Identify which cell holds the provided text, then report its [x, y] central coordinate. 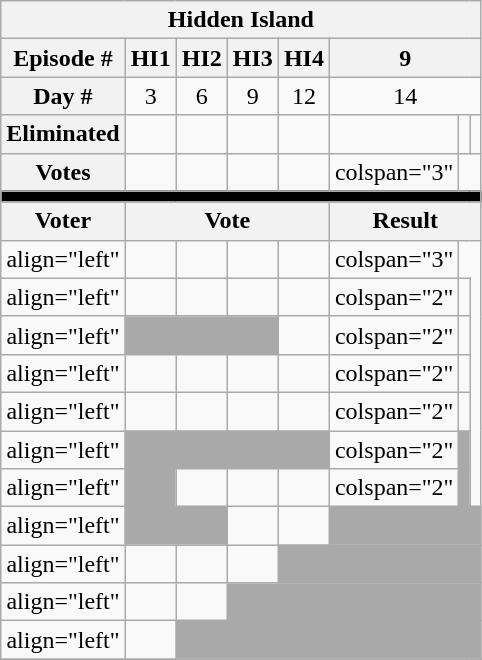
Votes [63, 172]
3 [150, 96]
Vote [227, 221]
Hidden Island [241, 20]
HI2 [202, 58]
Voter [63, 221]
HI1 [150, 58]
Eliminated [63, 134]
Result [405, 221]
14 [405, 96]
Day # [63, 96]
Episode # [63, 58]
HI4 [304, 58]
6 [202, 96]
12 [304, 96]
HI3 [252, 58]
